Pinpoint the cell where the given text exists, returning its (x, y) midpoint coordinate. 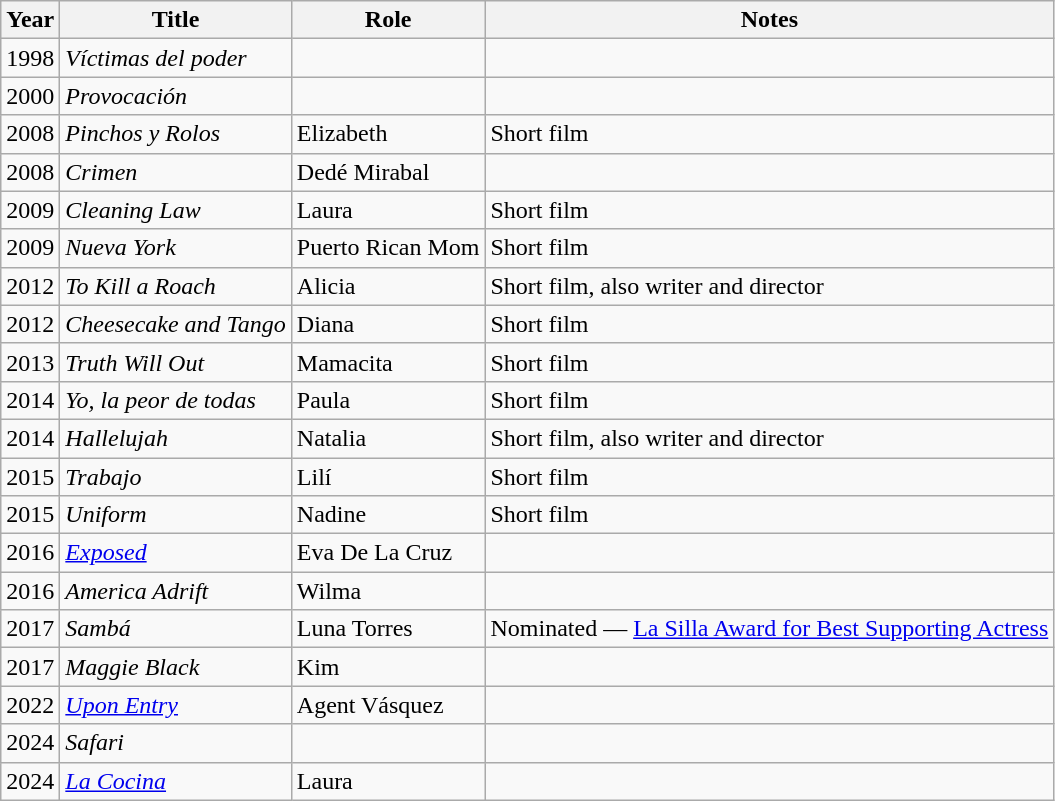
To Kill a Roach (176, 286)
2022 (30, 705)
Paula (388, 400)
1998 (30, 58)
2013 (30, 362)
America Adrift (176, 591)
Year (30, 20)
Diana (388, 324)
Title (176, 20)
2000 (30, 96)
Safari (176, 743)
Cleaning Law (176, 210)
Kim (388, 667)
Puerto Rican Mom (388, 248)
Alicia (388, 286)
Víctimas del poder (176, 58)
Lilí (388, 477)
La Cocina (176, 781)
Yo, la peor de todas (176, 400)
Agent Vásquez (388, 705)
Uniform (176, 515)
Mamacita (388, 362)
Notes (770, 20)
Natalia (388, 438)
Exposed (176, 553)
Truth Will Out (176, 362)
Maggie Black (176, 667)
Pinchos y Rolos (176, 134)
Nadine (388, 515)
Dedé Mirabal (388, 172)
Crimen (176, 172)
Sambá (176, 629)
Nueva York (176, 248)
Trabajo (176, 477)
Role (388, 20)
Eva De La Cruz (388, 553)
Wilma (388, 591)
Upon Entry (176, 705)
Hallelujah (176, 438)
Cheesecake and Tango (176, 324)
Provocación (176, 96)
Elizabeth (388, 134)
Luna Torres (388, 629)
Nominated — La Silla Award for Best Supporting Actress (770, 629)
